Return the [x, y] coordinate for the center point of the cell that contains the specified text.  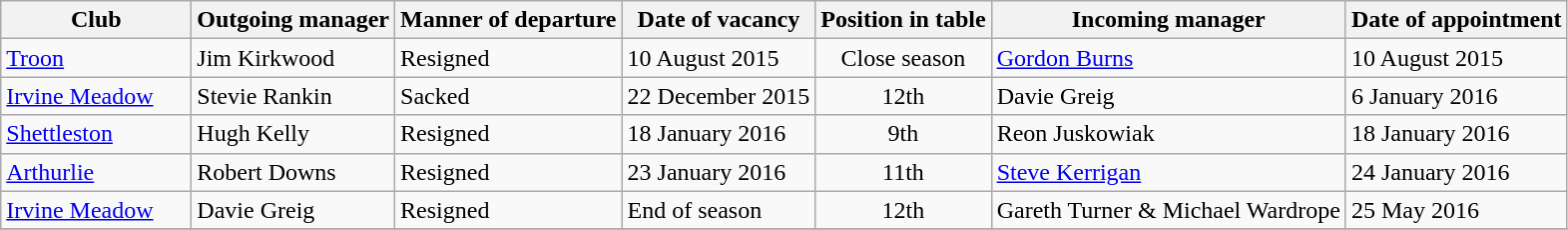
Position in table [903, 20]
Reon Juskowiak [1168, 134]
Gordon Burns [1168, 58]
Hugh Kelly [293, 134]
Arthurlie [96, 172]
Sacked [509, 96]
Steve Kerrigan [1168, 172]
Outgoing manager [293, 20]
Shettleston [96, 134]
24 January 2016 [1456, 172]
Troon [96, 58]
11th [903, 172]
Jim Kirkwood [293, 58]
End of season [719, 210]
9th [903, 134]
25 May 2016 [1456, 210]
Incoming manager [1168, 20]
22 December 2015 [719, 96]
Manner of departure [509, 20]
6 January 2016 [1456, 96]
23 January 2016 [719, 172]
Robert Downs [293, 172]
Close season [903, 58]
Club [96, 20]
Stevie Rankin [293, 96]
Date of vacancy [719, 20]
Gareth Turner & Michael Wardrope [1168, 210]
Date of appointment [1456, 20]
